Identify which cell holds the provided text, then report its [X, Y] central coordinate. 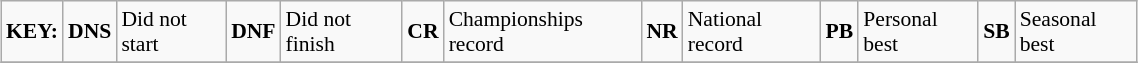
KEY: [32, 32]
DNS [90, 32]
DNF [253, 32]
Did not start [171, 32]
NR [662, 32]
PB [840, 32]
Seasonal best [1076, 32]
Championships record [543, 32]
National record [752, 32]
CR [422, 32]
Did not finish [342, 32]
SB [996, 32]
Personal best [918, 32]
